Determine the [X, Y] coordinate at the center of the cell enclosing the given text.  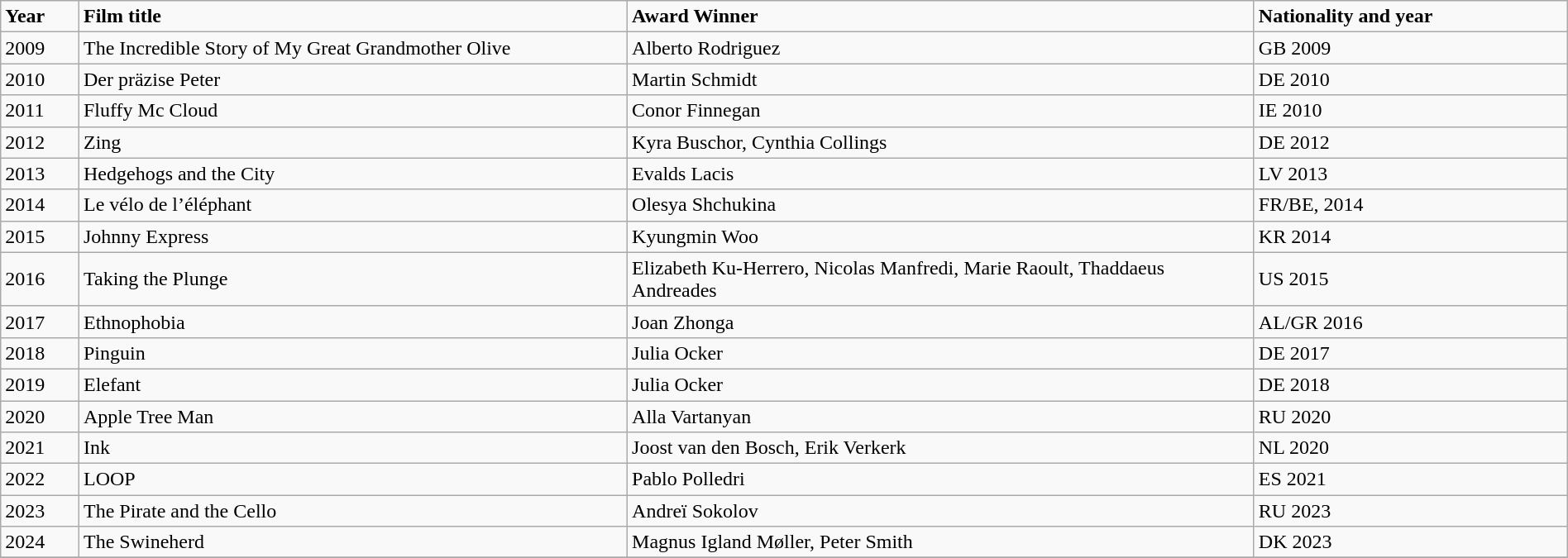
Ethnophobia [352, 322]
Zing [352, 142]
2024 [40, 542]
2009 [40, 48]
LOOP [352, 479]
IE 2010 [1411, 111]
Award Winner [941, 17]
Kyungmin Woo [941, 236]
LV 2013 [1411, 174]
Pablo Polledri [941, 479]
DE 2012 [1411, 142]
Andreï Sokolov [941, 511]
Year [40, 17]
Joost van den Bosch, Erik Verkerk [941, 448]
Magnus Igland Møller, Peter Smith [941, 542]
The Pirate and the Cello [352, 511]
2010 [40, 79]
2011 [40, 111]
RU 2023 [1411, 511]
KR 2014 [1411, 236]
2015 [40, 236]
Kyra Buschor, Cynthia Collings [941, 142]
The Swineherd [352, 542]
Martin Schmidt [941, 79]
2014 [40, 205]
DE 2017 [1411, 353]
Taking the Plunge [352, 279]
Der präzise Peter [352, 79]
NL 2020 [1411, 448]
2017 [40, 322]
2018 [40, 353]
2016 [40, 279]
2021 [40, 448]
Alberto Rodriguez [941, 48]
Elizabeth Ku-Herrero, Nicolas Manfredi, Marie Raoult, Thaddaeus Andreades [941, 279]
Olesya Shchukina [941, 205]
Film title [352, 17]
DK 2023 [1411, 542]
ES 2021 [1411, 479]
2023 [40, 511]
2022 [40, 479]
FR/BE, 2014 [1411, 205]
2012 [40, 142]
Apple Tree Man [352, 416]
Joan Zhonga [941, 322]
Fluffy Mc Cloud [352, 111]
Alla Vartanyan [941, 416]
Hedgehogs and the City [352, 174]
Le vélo de l’éléphant [352, 205]
Conor Finnegan [941, 111]
GB 2009 [1411, 48]
2019 [40, 384]
DE 2010 [1411, 79]
Johnny Express [352, 236]
RU 2020 [1411, 416]
AL/GR 2016 [1411, 322]
Elefant [352, 384]
2020 [40, 416]
DE 2018 [1411, 384]
2013 [40, 174]
Evalds Lacis [941, 174]
Pinguin [352, 353]
Ink [352, 448]
US 2015 [1411, 279]
The Incredible Story of My Great Grandmother Olive [352, 48]
Nationality and year [1411, 17]
